Pinpoint the cell where the given text exists, returning its [X, Y] midpoint coordinate. 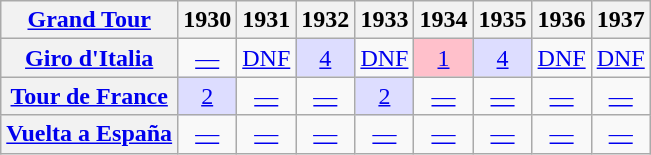
1935 [502, 20]
Giro d'Italia [90, 58]
1932 [326, 20]
1934 [444, 20]
Tour de France [90, 96]
Vuelta a España [90, 134]
1931 [266, 20]
1933 [384, 20]
1 [444, 58]
1936 [562, 20]
Grand Tour [90, 20]
1930 [208, 20]
1937 [620, 20]
